Determine the (x, y) coordinate at the center of the cell enclosing the given text.  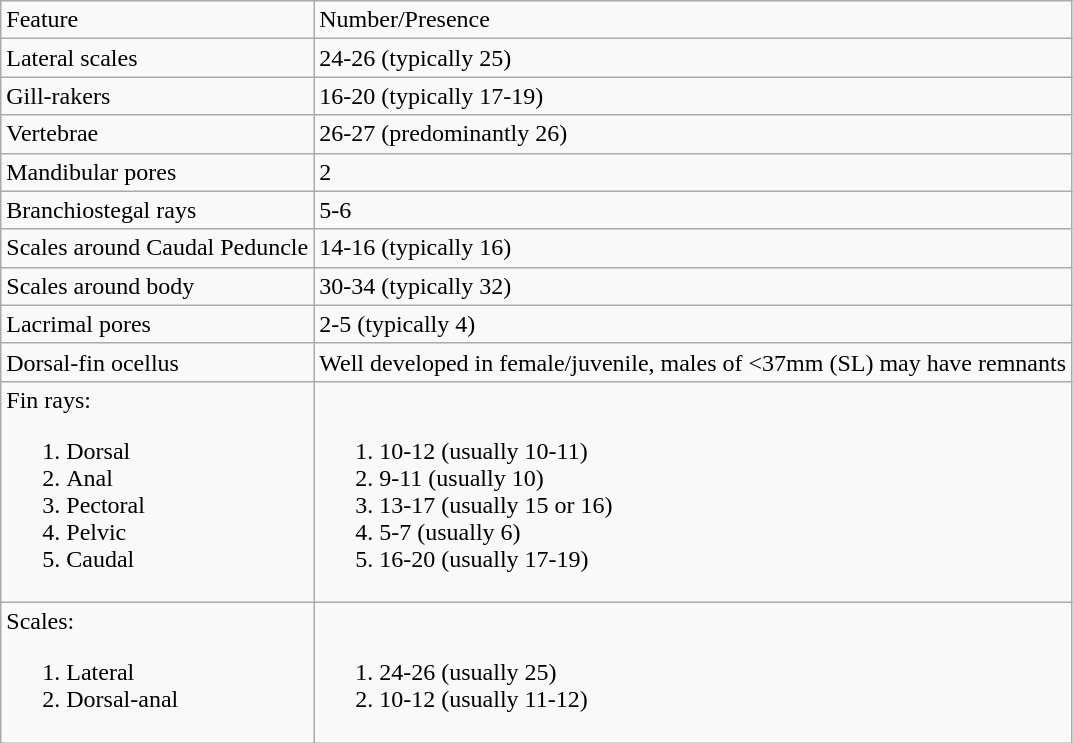
16-20 (typically 17-19) (693, 96)
2-5 (typically 4) (693, 324)
Lacrimal pores (158, 324)
24-26 (typically 25) (693, 58)
Mandibular pores (158, 172)
24-26 (usually 25)10-12 (usually 11-12) (693, 672)
5-6 (693, 210)
10-12 (usually 10-11)9-11 (usually 10)13-17 (usually 15 or 16)5-7 (usually 6)16-20 (usually 17-19) (693, 492)
Scales around Caudal Peduncle (158, 248)
14-16 (typically 16) (693, 248)
Well developed in female/juvenile, males of <37mm (SL) may have remnants (693, 362)
Scales:LateralDorsal-anal (158, 672)
Fin rays:DorsalAnalPectoralPelvicCaudal (158, 492)
Dorsal-fin ocellus (158, 362)
Number/Presence (693, 20)
30-34 (typically 32) (693, 286)
2 (693, 172)
Feature (158, 20)
Scales around body (158, 286)
Branchiostegal rays (158, 210)
Vertebrae (158, 134)
26-27 (predominantly 26) (693, 134)
Lateral scales (158, 58)
Gill-rakers (158, 96)
